For the text-containing cell, return its midpoint in [x, y] coordinate format. 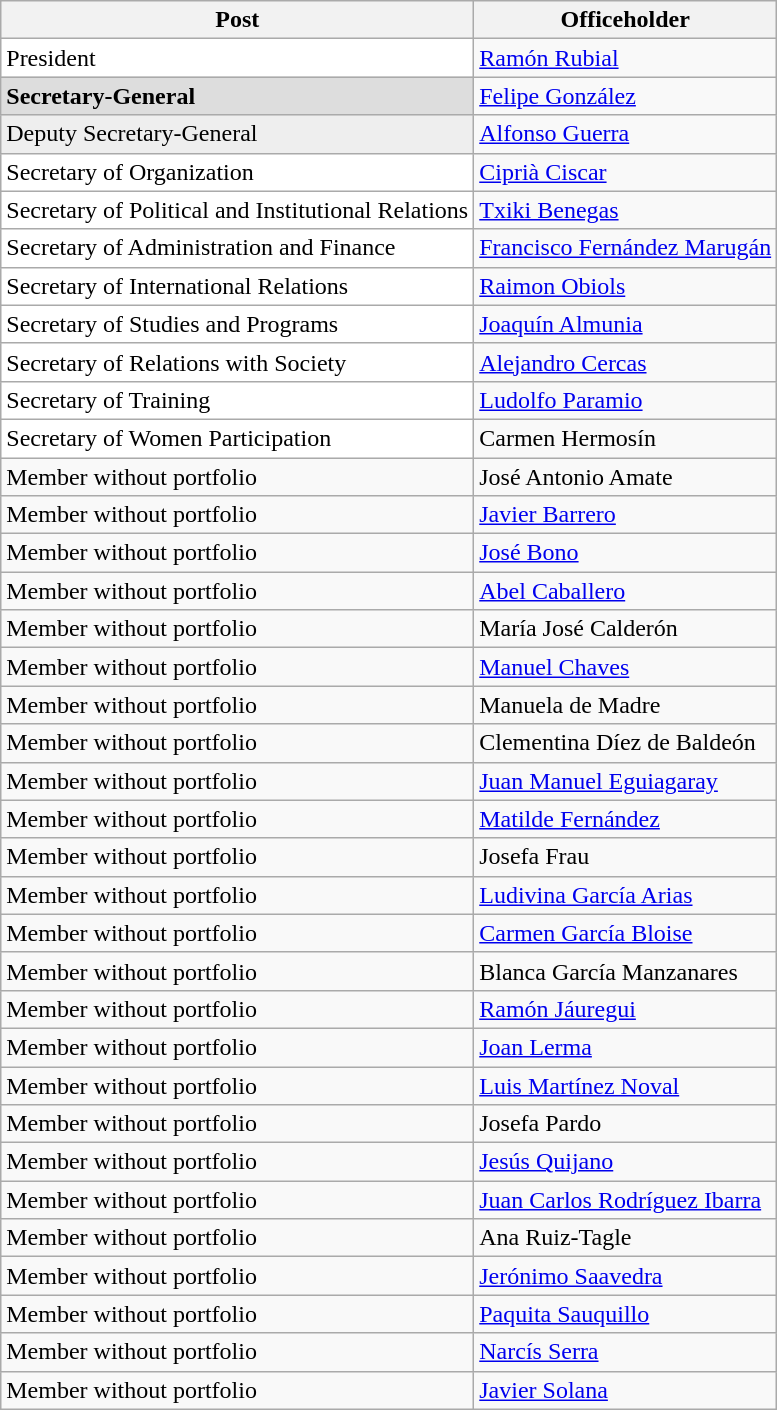
Secretary of International Relations [238, 286]
Narcís Serra [626, 1352]
Juan Manuel Eguiagaray [626, 781]
Ludolfo Paramio [626, 400]
Ciprià Ciscar [626, 172]
Officeholder [626, 20]
Jerónimo Saavedra [626, 1276]
Deputy Secretary-General [238, 134]
Post [238, 20]
Secretary of Organization [238, 172]
Alejandro Cercas [626, 362]
Secretary of Relations with Society [238, 362]
Abel Caballero [626, 591]
Secretary of Administration and Finance [238, 248]
Javier Solana [626, 1390]
Blanca García Manzanares [626, 971]
Josefa Pardo [626, 1124]
Javier Barrero [626, 515]
Clementina Díez de Baldeón [626, 743]
Secretary of Studies and Programs [238, 324]
Alfonso Guerra [626, 134]
María José Calderón [626, 629]
Josefa Frau [626, 857]
Secretary of Political and Institutional Relations [238, 210]
Carmen García Bloise [626, 933]
Paquita Sauquillo [626, 1314]
Ramón Rubial [626, 58]
Ludivina García Arias [626, 895]
Manuela de Madre [626, 705]
Luis Martínez Noval [626, 1085]
Matilde Fernández [626, 819]
Ana Ruiz-Tagle [626, 1238]
Raimon Obiols [626, 286]
Secretary-General [238, 96]
Carmen Hermosín [626, 438]
Manuel Chaves [626, 667]
José Bono [626, 553]
Ramón Jáuregui [626, 1009]
Juan Carlos Rodríguez Ibarra [626, 1200]
Joan Lerma [626, 1047]
Secretary of Training [238, 400]
Francisco Fernández Marugán [626, 248]
Felipe González [626, 96]
President [238, 58]
Txiki Benegas [626, 210]
José Antonio Amate [626, 477]
Joaquín Almunia [626, 324]
Jesús Quijano [626, 1162]
Secretary of Women Participation [238, 438]
